Capture the cell that displays the provided text and extract its [x, y] central coordinate. 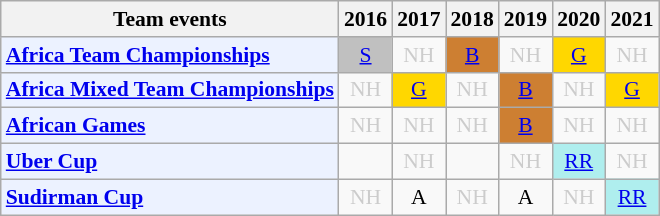
Team events [170, 19]
2018 [472, 19]
S [366, 55]
2016 [366, 19]
2017 [418, 19]
Africa Team Championships [170, 55]
African Games [170, 126]
Sudirman Cup [170, 197]
2021 [632, 19]
Uber Cup [170, 162]
2019 [526, 19]
2020 [578, 19]
Africa Mixed Team Championships [170, 90]
